Determine the [X, Y] coordinate at the center of the cell enclosing the given text.  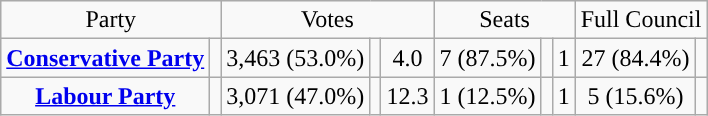
Party [111, 20]
1 (12.5%) [488, 96]
5 (15.6%) [636, 96]
4.0 [408, 58]
7 (87.5%) [488, 58]
27 (84.4%) [636, 58]
3,463 (53.0%) [296, 58]
Votes [328, 20]
Labour Party [106, 96]
Full Council [641, 20]
Seats [504, 20]
Conservative Party [106, 58]
12.3 [408, 96]
3,071 (47.0%) [296, 96]
